Extract the (x, y) coordinate from the center of the cell holding the provided text.  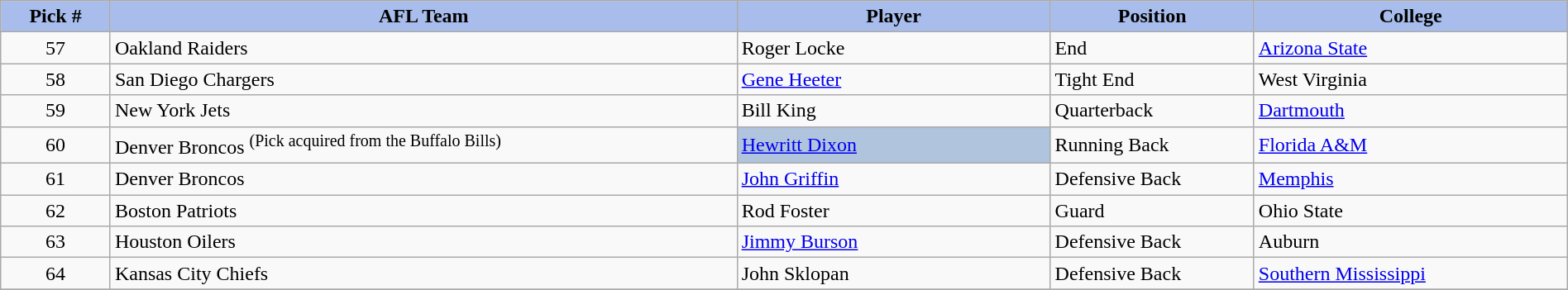
62 (56, 211)
Denver Broncos (423, 179)
63 (56, 242)
Tight End (1152, 79)
Arizona State (1411, 48)
Kansas City Chiefs (423, 273)
59 (56, 111)
Florida A&M (1411, 145)
End (1152, 48)
Dartmouth (1411, 111)
Memphis (1411, 179)
Denver Broncos (Pick acquired from the Buffalo Bills) (423, 145)
Oakland Raiders (423, 48)
AFL Team (423, 17)
61 (56, 179)
Gene Heeter (893, 79)
Running Back (1152, 145)
Pick # (56, 17)
Quarterback (1152, 111)
58 (56, 79)
John Griffin (893, 179)
Bill King (893, 111)
Position (1152, 17)
West Virginia (1411, 79)
Jimmy Burson (893, 242)
Boston Patriots (423, 211)
Southern Mississippi (1411, 273)
San Diego Chargers (423, 79)
Auburn (1411, 242)
Rod Foster (893, 211)
Roger Locke (893, 48)
Ohio State (1411, 211)
Houston Oilers (423, 242)
Hewritt Dixon (893, 145)
John Sklopan (893, 273)
Player (893, 17)
57 (56, 48)
64 (56, 273)
Guard (1152, 211)
College (1411, 17)
60 (56, 145)
New York Jets (423, 111)
